Return the (X, Y) coordinate for the center point of the cell that contains the specified text.  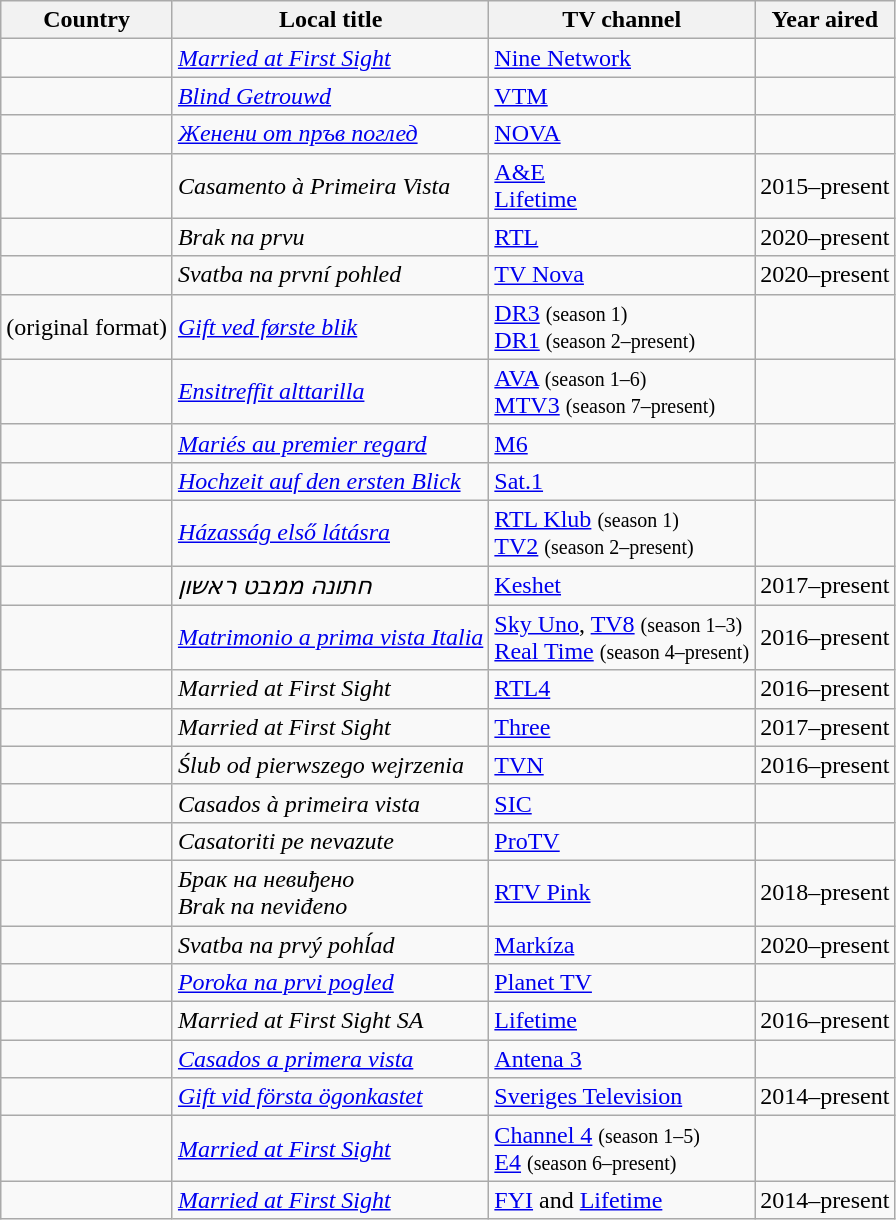
Markíza (622, 945)
M6 (622, 443)
Gift vid första ögonkastet (330, 1097)
Hochzeit auf den ersten Blick (330, 481)
Ślub od pierwszego wejrzenia (330, 765)
Matrimonio a prima vista Italia (330, 638)
חתונה ממבט ראשון (330, 586)
Poroka na prvi pogled (330, 983)
Lifetime (622, 1021)
Planet TV (622, 983)
FYI and Lifetime (622, 1200)
NOVA (622, 134)
Local title (330, 20)
TV Nova (622, 275)
Casatoriti pe nevazute (330, 841)
Year aired (825, 20)
Blind Getrouwd (330, 96)
ProTV (622, 841)
2018–present (825, 892)
TVN (622, 765)
RTL4 (622, 689)
(original format) (87, 326)
VTM (622, 96)
Channel 4 (season 1–5) E4 (season 6–present) (622, 1148)
Sat.1 (622, 481)
Svatba na první pohled (330, 275)
2015–present (825, 186)
AVA (season 1–6)MTV3 (season 7–present) (622, 392)
Keshet (622, 586)
Casados à primeira vista (330, 803)
RTL Klub (season 1)TV2 (season 2–present) (622, 532)
Nine Network (622, 58)
SIC (622, 803)
Svatba na prvý pohĺad (330, 945)
Three (622, 727)
RTV Pink (622, 892)
Házasság első látásra (330, 532)
Gift ved første blik (330, 326)
TV channel (622, 20)
Ensitreffit alttarilla (330, 392)
Antena 3 (622, 1059)
Sky Uno, TV8 (season 1–3)Real Time (season 4–present) (622, 638)
Casados a primera vista (330, 1059)
Женени от пръв поглед (330, 134)
Casamento à Primeira Vista (330, 186)
Married at First Sight SA (330, 1021)
A&ELifetime (622, 186)
Mariés au premier regard (330, 443)
Country (87, 20)
DR3 (season 1)DR1 (season 2–present) (622, 326)
Sveriges Television (622, 1097)
RTL (622, 237)
Брак на невиђеноBrak na neviđeno (330, 892)
Brak na prvu (330, 237)
